Search for the cell housing the specified text and yield its (X, Y) center coordinate. 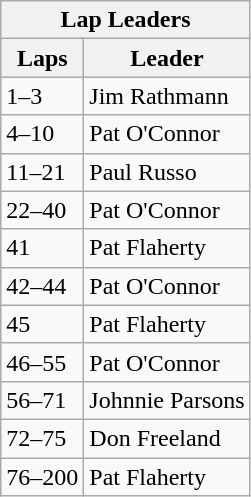
11–21 (42, 172)
Paul Russo (167, 172)
Johnnie Parsons (167, 400)
41 (42, 248)
76–200 (42, 477)
72–75 (42, 438)
Laps (42, 58)
Jim Rathmann (167, 96)
Lap Leaders (126, 20)
46–55 (42, 362)
42–44 (42, 286)
Leader (167, 58)
22–40 (42, 210)
56–71 (42, 400)
1–3 (42, 96)
4–10 (42, 134)
45 (42, 324)
Don Freeland (167, 438)
